Return the (X, Y) coordinate for the center point of the cell that contains the specified text.  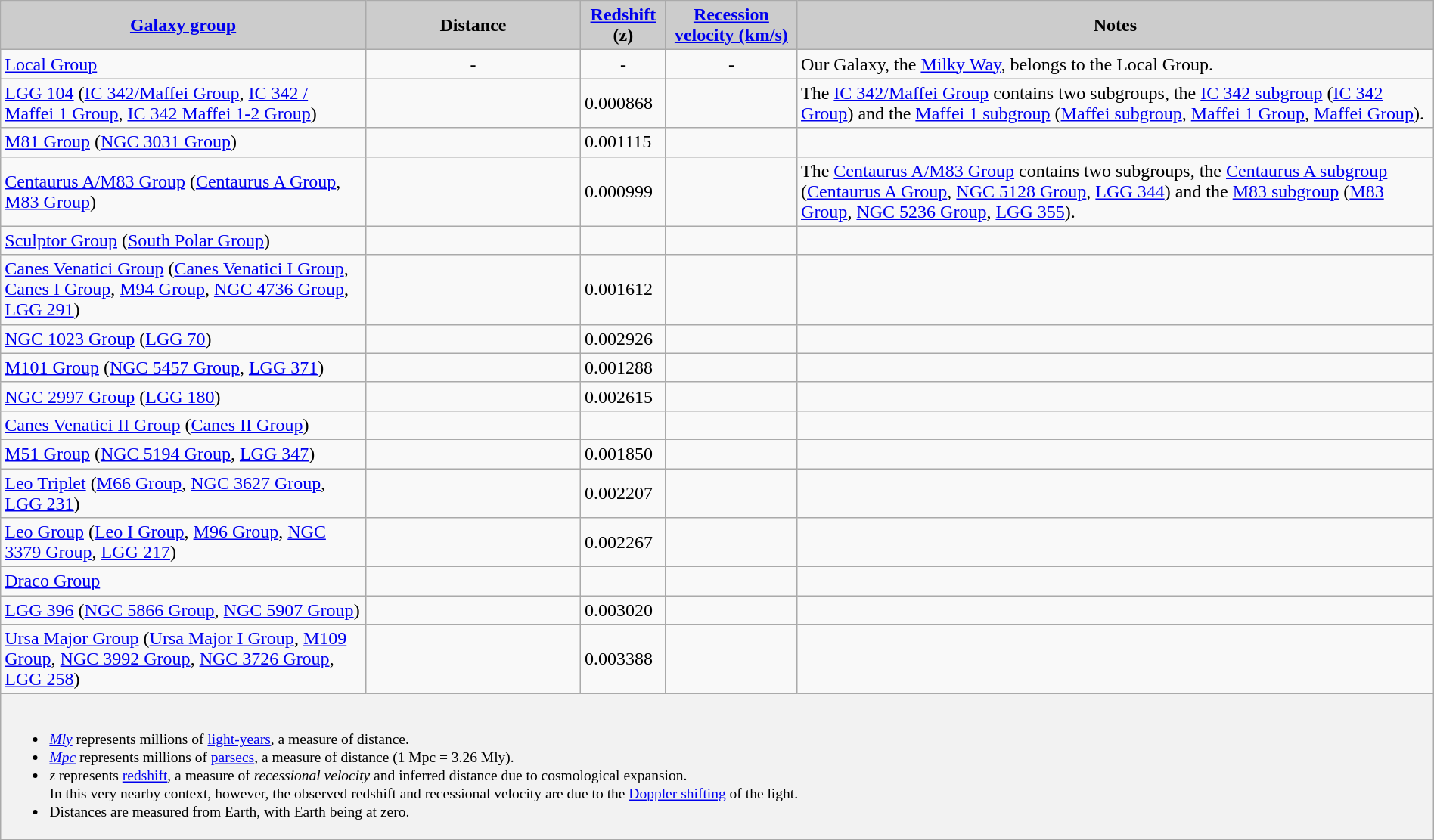
LGG 396 (NGC 5866 Group, NGC 5907 Group) (183, 610)
0.001115 (623, 142)
0.002207 (623, 493)
Redshift (z) (623, 26)
Ursa Major Group (Ursa Major I Group, M109 Group, NGC 3992 Group, NGC 3726 Group, LGG 258) (183, 659)
0.001612 (623, 290)
Leo Group (Leo I Group, M96 Group, NGC 3379 Group, LGG 217) (183, 543)
Centaurus A/M83 Group (Centaurus A Group, M83 Group) (183, 191)
Local Group (183, 64)
Draco Group (183, 581)
Canes Venatici Group (Canes Venatici I Group, Canes I Group, M94 Group, NGC 4736 Group, LGG 291) (183, 290)
NGC 2997 Group (LGG 180) (183, 396)
Recession velocity (km/s) (731, 26)
0.002267 (623, 543)
M81 Group (NGC 3031 Group) (183, 142)
Notes (1116, 26)
LGG 104 (IC 342/Maffei Group, IC 342 / Maffei 1 Group, IC 342 Maffei 1-2 Group) (183, 103)
0.003020 (623, 610)
0.003388 (623, 659)
M51 Group (NGC 5194 Group, LGG 347) (183, 454)
NGC 1023 Group (LGG 70) (183, 339)
Galaxy group (183, 26)
0.002926 (623, 339)
Leo Triplet (M66 Group, NGC 3627 Group, LGG 231) (183, 493)
0.001288 (623, 367)
0.002615 (623, 396)
0.001850 (623, 454)
M101 Group (NGC 5457 Group, LGG 371) (183, 367)
0.000999 (623, 191)
Sculptor Group (South Polar Group) (183, 240)
Our Galaxy, the Milky Way, belongs to the Local Group. (1116, 64)
Canes Venatici II Group (Canes II Group) (183, 425)
Distance (473, 26)
0.000868 (623, 103)
